Locate the cell with the specified text and output its [x, y] center coordinate. 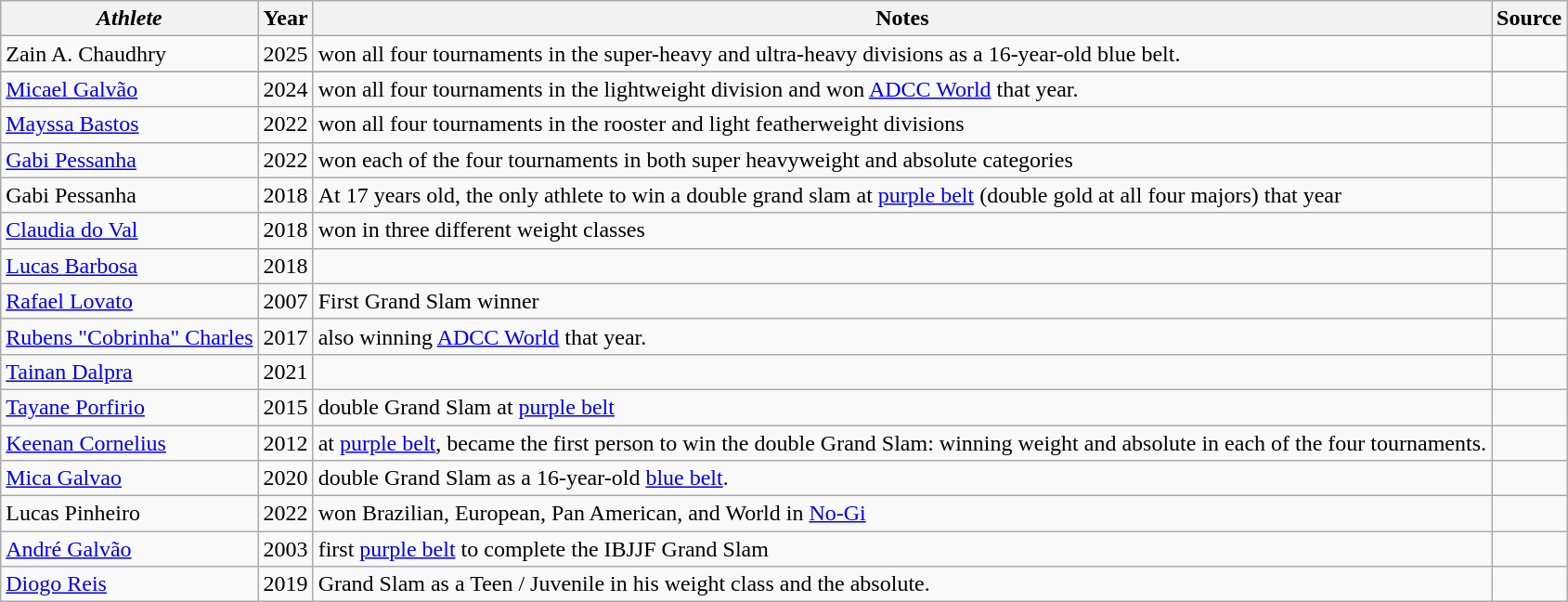
2020 [286, 478]
Rubens "Cobrinha" Charles [130, 336]
Keenan Cornelius [130, 443]
Athlete [130, 19]
double Grand Slam as a 16-year-old blue belt. [902, 478]
also winning ADCC World that year. [902, 336]
Year [286, 19]
won each of the four tournaments in both super heavyweight and absolute categories [902, 160]
2015 [286, 407]
won in three different weight classes [902, 230]
2007 [286, 301]
First Grand Slam winner [902, 301]
won all four tournaments in the super-heavy and ultra-heavy divisions as a 16-year-old blue belt. [902, 54]
2012 [286, 443]
Rafael Lovato [130, 301]
Micael Galvão [130, 89]
first purple belt to complete the IBJJF Grand Slam [902, 549]
2019 [286, 584]
Source [1530, 19]
Lucas Barbosa [130, 266]
Lucas Pinheiro [130, 514]
2025 [286, 54]
2017 [286, 336]
Mica Galvao [130, 478]
Tainan Dalpra [130, 372]
2003 [286, 549]
At 17 years old, the only athlete to win a double grand slam at purple belt (double gold at all four majors) that year [902, 195]
double Grand Slam at purple belt [902, 407]
won Brazilian, European, Pan American, and World in No-Gi [902, 514]
Grand Slam as a Teen / Juvenile in his weight class and the absolute. [902, 584]
at purple belt, became the first person to win the double Grand Slam: winning weight and absolute in each of the four tournaments. [902, 443]
Notes [902, 19]
Diogo Reis [130, 584]
Claudia do Val [130, 230]
2021 [286, 372]
won all four tournaments in the lightweight division and won ADCC World that year. [902, 89]
Tayane Porfirio [130, 407]
won all four tournaments in the rooster and light featherweight divisions [902, 124]
Zain A. Chaudhry [130, 54]
André Galvão [130, 549]
Mayssa Bastos [130, 124]
2024 [286, 89]
